For the text-containing cell, return its midpoint in [x, y] coordinate format. 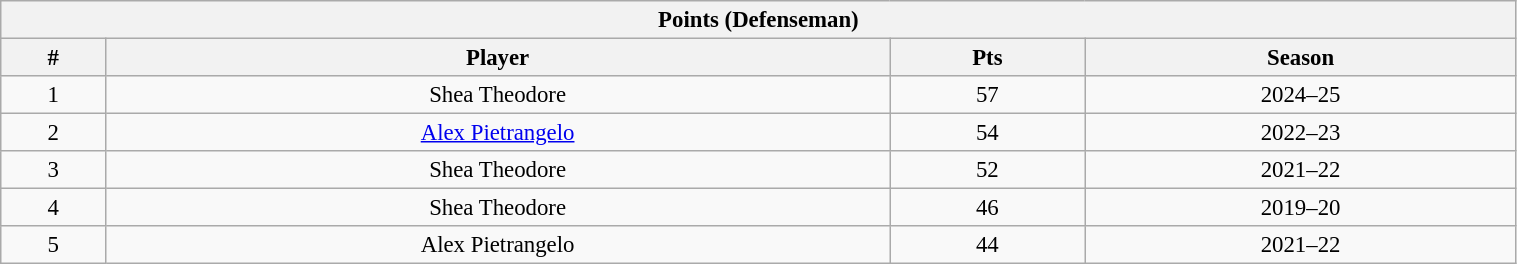
2022–23 [1300, 133]
3 [54, 170]
Player [498, 58]
Points (Defenseman) [758, 20]
46 [988, 208]
2019–20 [1300, 208]
Pts [988, 58]
44 [988, 245]
2 [54, 133]
Season [1300, 58]
4 [54, 208]
1 [54, 95]
52 [988, 170]
5 [54, 245]
2024–25 [1300, 95]
54 [988, 133]
57 [988, 95]
# [54, 58]
